Search for the cell housing the specified text and yield its [X, Y] center coordinate. 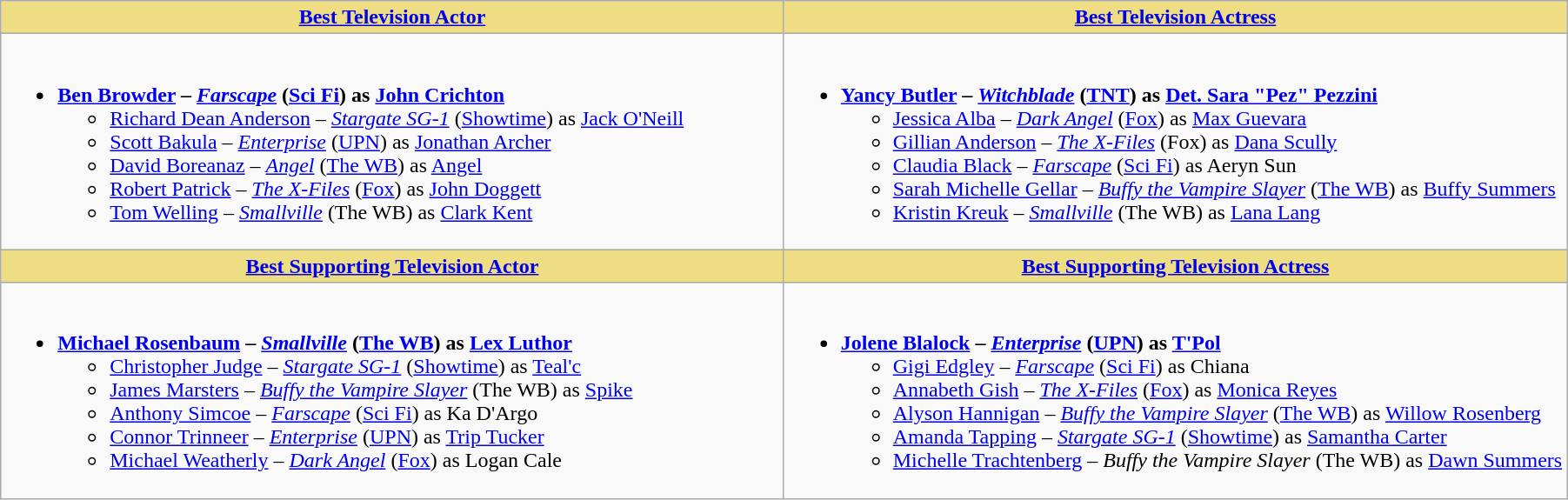
Best Television Actress [1175, 17]
Best Supporting Television Actress [1175, 266]
Best Television Actor [392, 17]
Best Supporting Television Actor [392, 266]
